Return [x, y] of the center of cell containing provided text 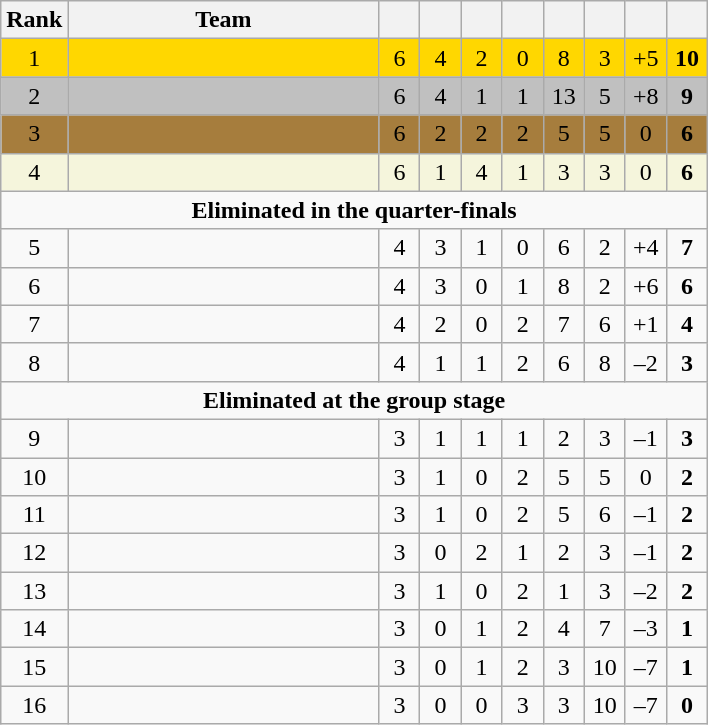
14 [34, 629]
+4 [646, 248]
Team [224, 20]
16 [34, 705]
+1 [646, 324]
+5 [646, 58]
Eliminated in the quarter-finals [354, 210]
15 [34, 667]
Rank [34, 20]
Eliminated at the group stage [354, 400]
12 [34, 553]
+8 [646, 96]
–3 [646, 629]
11 [34, 515]
+6 [646, 286]
